Scan for the cell matching the given text and deliver its (X, Y) coordinate at center. 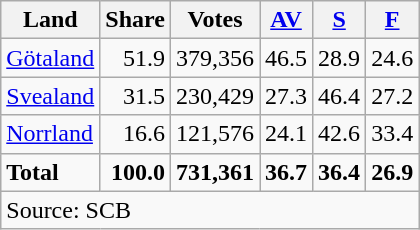
Götaland (50, 58)
24.6 (392, 58)
28.9 (340, 58)
Share (136, 20)
51.9 (136, 58)
Land (50, 20)
Votes (214, 20)
230,429 (214, 96)
Norrland (50, 134)
Svealand (50, 96)
16.6 (136, 134)
AV (286, 20)
27.2 (392, 96)
27.3 (286, 96)
46.4 (340, 96)
46.5 (286, 58)
Total (50, 172)
100.0 (136, 172)
Source: SCB (210, 210)
731,361 (214, 172)
121,576 (214, 134)
36.4 (340, 172)
F (392, 20)
24.1 (286, 134)
379,356 (214, 58)
36.7 (286, 172)
S (340, 20)
31.5 (136, 96)
33.4 (392, 134)
42.6 (340, 134)
26.9 (392, 172)
